Pinpoint the cell where the given text exists, returning its (x, y) midpoint coordinate. 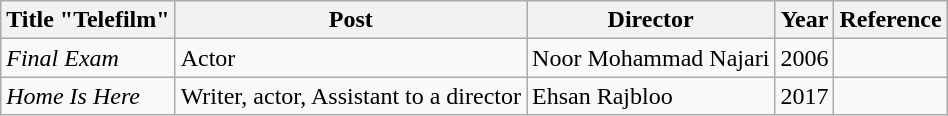
Title "Telefilm" (88, 20)
Ehsan Rajbloo (651, 96)
Home Is Here (88, 96)
Year (804, 20)
Reference (890, 20)
Actor (350, 58)
Noor Mohammad Najari (651, 58)
Final Exam (88, 58)
Post (350, 20)
Writer, actor, Assistant to a director (350, 96)
Director (651, 20)
2017 (804, 96)
2006 (804, 58)
